From the cell containing the given text, extract its center point as [x, y] coordinate. 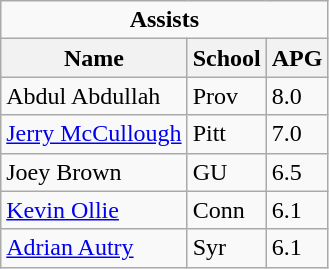
Adrian Autry [94, 248]
Joey Brown [94, 172]
APG [297, 58]
6.5 [297, 172]
Pitt [226, 134]
Prov [226, 96]
Assists [164, 20]
8.0 [297, 96]
Jerry McCullough [94, 134]
7.0 [297, 134]
Conn [226, 210]
GU [226, 172]
Abdul Abdullah [94, 96]
Kevin Ollie [94, 210]
Name [94, 58]
School [226, 58]
Syr [226, 248]
